Detect which cell encompasses the target text, then output its (x, y) center coordinate. 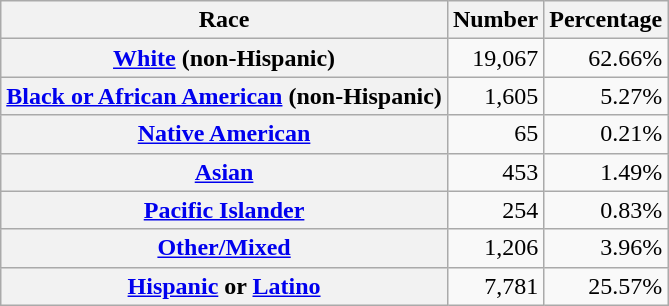
White (non-Hispanic) (224, 58)
0.83% (606, 210)
Native American (224, 134)
5.27% (606, 96)
0.21% (606, 134)
Number (495, 20)
Pacific Islander (224, 210)
Black or African American (non-Hispanic) (224, 96)
Other/Mixed (224, 248)
Hispanic or Latino (224, 286)
Percentage (606, 20)
1.49% (606, 172)
3.96% (606, 248)
254 (495, 210)
453 (495, 172)
1,605 (495, 96)
Asian (224, 172)
65 (495, 134)
7,781 (495, 286)
62.66% (606, 58)
19,067 (495, 58)
1,206 (495, 248)
Race (224, 20)
25.57% (606, 286)
